Determine the [x, y] coordinate at the center of the cell enclosing the given text.  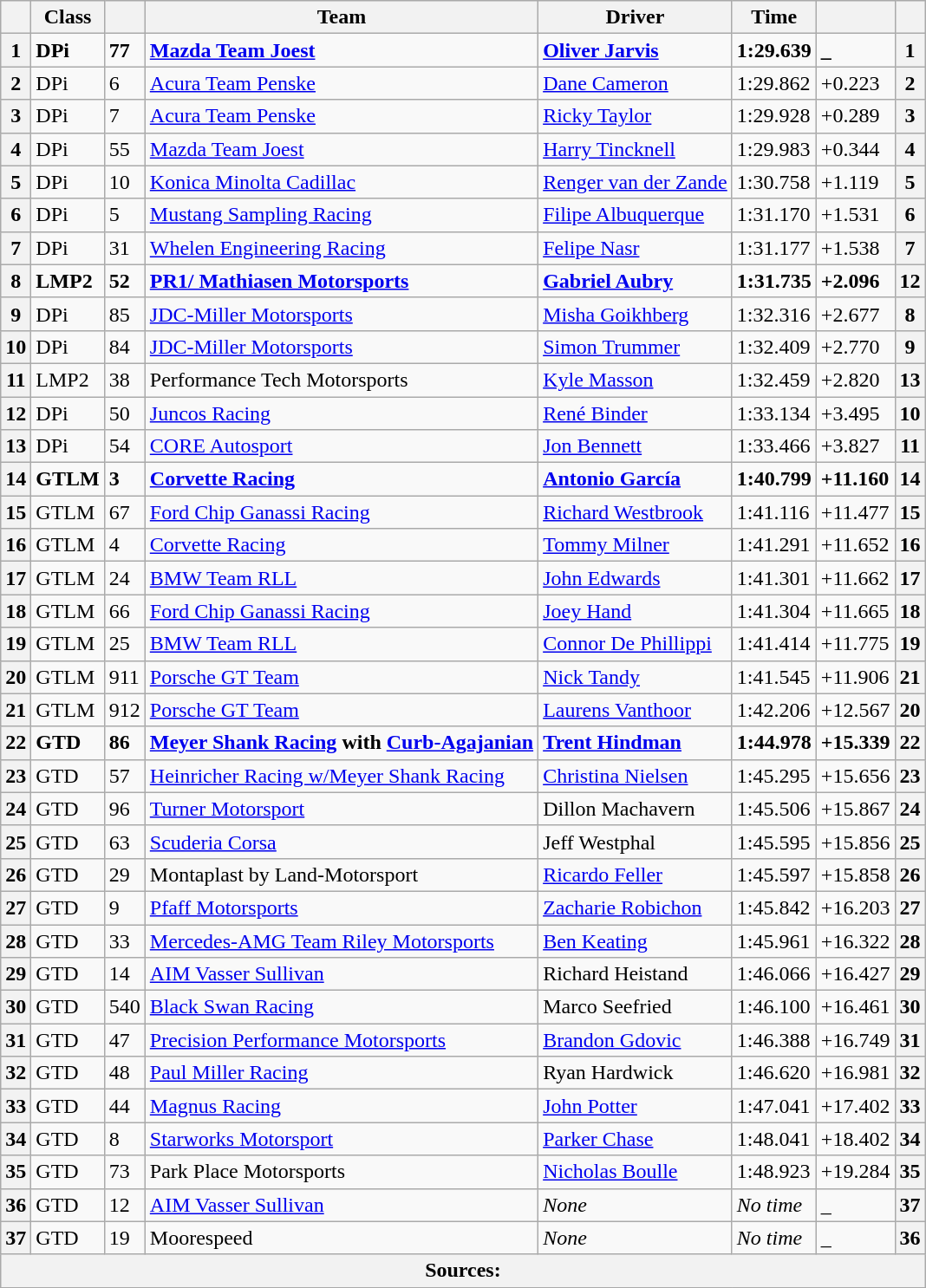
Richard Heistand [636, 974]
Meyer Shank Racing with Curb-Agajanian [342, 743]
Black Swan Racing [342, 1007]
1:46.388 [773, 1040]
Felipe Nasr [636, 248]
+16.203 [855, 907]
Scuderia Corsa [342, 842]
+2.820 [855, 380]
Simon Trummer [636, 347]
1:48.041 [773, 1139]
Konica Minolta Cadillac [342, 182]
René Binder [636, 413]
Renger van der Zande [636, 182]
Ryan Hardwick [636, 1073]
Kyle Masson [636, 380]
47 [125, 1040]
Zacharie Robichon [636, 907]
+1.538 [855, 248]
+11.906 [855, 677]
Antonio García [636, 479]
Gabriel Aubry [636, 281]
Ricky Taylor [636, 116]
1:41.301 [773, 578]
John Edwards [636, 578]
+18.402 [855, 1139]
+16.981 [855, 1073]
1:45.506 [773, 809]
Whelen Engineering Racing [342, 248]
1:33.134 [773, 413]
+12.567 [855, 710]
+1.119 [855, 182]
+11.665 [855, 611]
CORE Autosport [342, 446]
1:31.735 [773, 281]
48 [125, 1073]
John Potter [636, 1106]
Trent Hindman [636, 743]
+16.427 [855, 974]
912 [125, 710]
1:45.842 [773, 907]
84 [125, 347]
96 [125, 809]
Parker Chase [636, 1139]
1:29.862 [773, 83]
Ricardo Feller [636, 875]
67 [125, 512]
Marco Seefried [636, 1007]
1:40.799 [773, 479]
+15.856 [855, 842]
1:32.459 [773, 380]
+1.531 [855, 215]
Brandon Gdovic [636, 1040]
Driver [636, 17]
86 [125, 743]
+2.677 [855, 314]
Ben Keating [636, 940]
+11.652 [855, 545]
1:29.983 [773, 149]
50 [125, 413]
Sources: [463, 1271]
Heinricher Racing w/Meyer Shank Racing [342, 776]
Oliver Jarvis [636, 50]
1:46.100 [773, 1007]
+16.322 [855, 940]
63 [125, 842]
+3.827 [855, 446]
77 [125, 50]
+11.775 [855, 644]
Misha Goikhberg [636, 314]
Precision Performance Motorsports [342, 1040]
54 [125, 446]
Mercedes-AMG Team Riley Motorsports [342, 940]
1:30.758 [773, 182]
1:32.409 [773, 347]
1:29.639 [773, 50]
Mustang Sampling Racing [342, 215]
1:41.291 [773, 545]
1:32.316 [773, 314]
Joey Hand [636, 611]
1:45.295 [773, 776]
73 [125, 1172]
Pfaff Motorsports [342, 907]
Christina Nielsen [636, 776]
1:46.066 [773, 974]
+11.477 [855, 512]
1:31.170 [773, 215]
+11.662 [855, 578]
1:48.923 [773, 1172]
Nick Tandy [636, 677]
55 [125, 149]
38 [125, 380]
1:41.304 [773, 611]
1:47.041 [773, 1106]
1:42.206 [773, 710]
1:46.620 [773, 1073]
Paul Miller Racing [342, 1073]
540 [125, 1007]
+15.858 [855, 875]
Nicholas Boulle [636, 1172]
+0.344 [855, 149]
+19.284 [855, 1172]
1:45.597 [773, 875]
85 [125, 314]
Class [68, 17]
1:45.961 [773, 940]
Performance Tech Motorsports [342, 380]
+15.339 [855, 743]
1:31.177 [773, 248]
Moorespeed [342, 1238]
PR1/ Mathiasen Motorsports [342, 281]
+15.867 [855, 809]
+0.223 [855, 83]
Harry Tincknell [636, 149]
+15.656 [855, 776]
66 [125, 611]
1:44.978 [773, 743]
Dillon Machavern [636, 809]
+2.096 [855, 281]
Richard Westbrook [636, 512]
1:41.545 [773, 677]
Park Place Motorsports [342, 1172]
1:41.414 [773, 644]
Team [342, 17]
+11.160 [855, 479]
1:33.466 [773, 446]
52 [125, 281]
Dane Cameron [636, 83]
Jon Bennett [636, 446]
1:29.928 [773, 116]
+17.402 [855, 1106]
Laurens Vanthoor [636, 710]
+3.495 [855, 413]
Jeff Westphal [636, 842]
Starworks Motorsport [342, 1139]
Turner Motorsport [342, 809]
Filipe Albuquerque [636, 215]
1:45.595 [773, 842]
Juncos Racing [342, 413]
Montaplast by Land-Motorsport [342, 875]
Magnus Racing [342, 1106]
Tommy Milner [636, 545]
57 [125, 776]
911 [125, 677]
1:41.116 [773, 512]
Connor De Phillippi [636, 644]
+2.770 [855, 347]
Time [773, 17]
44 [125, 1106]
+0.289 [855, 116]
+16.461 [855, 1007]
+16.749 [855, 1040]
